Output the [x, y] coordinate of the center of the cell containing the given text.  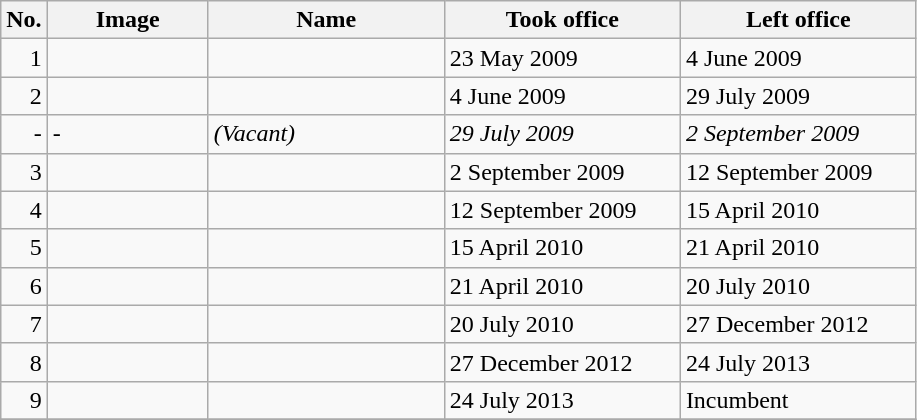
1 [24, 58]
Name [326, 20]
(Vacant) [326, 134]
Took office [562, 20]
6 [24, 286]
Left office [798, 20]
8 [24, 362]
No. [24, 20]
23 May 2009 [562, 58]
9 [24, 400]
4 [24, 210]
3 [24, 172]
Image [128, 20]
5 [24, 248]
Incumbent [798, 400]
7 [24, 324]
2 [24, 96]
